Find where the given text appears and provide that cell's center as (X, Y) coordinate. 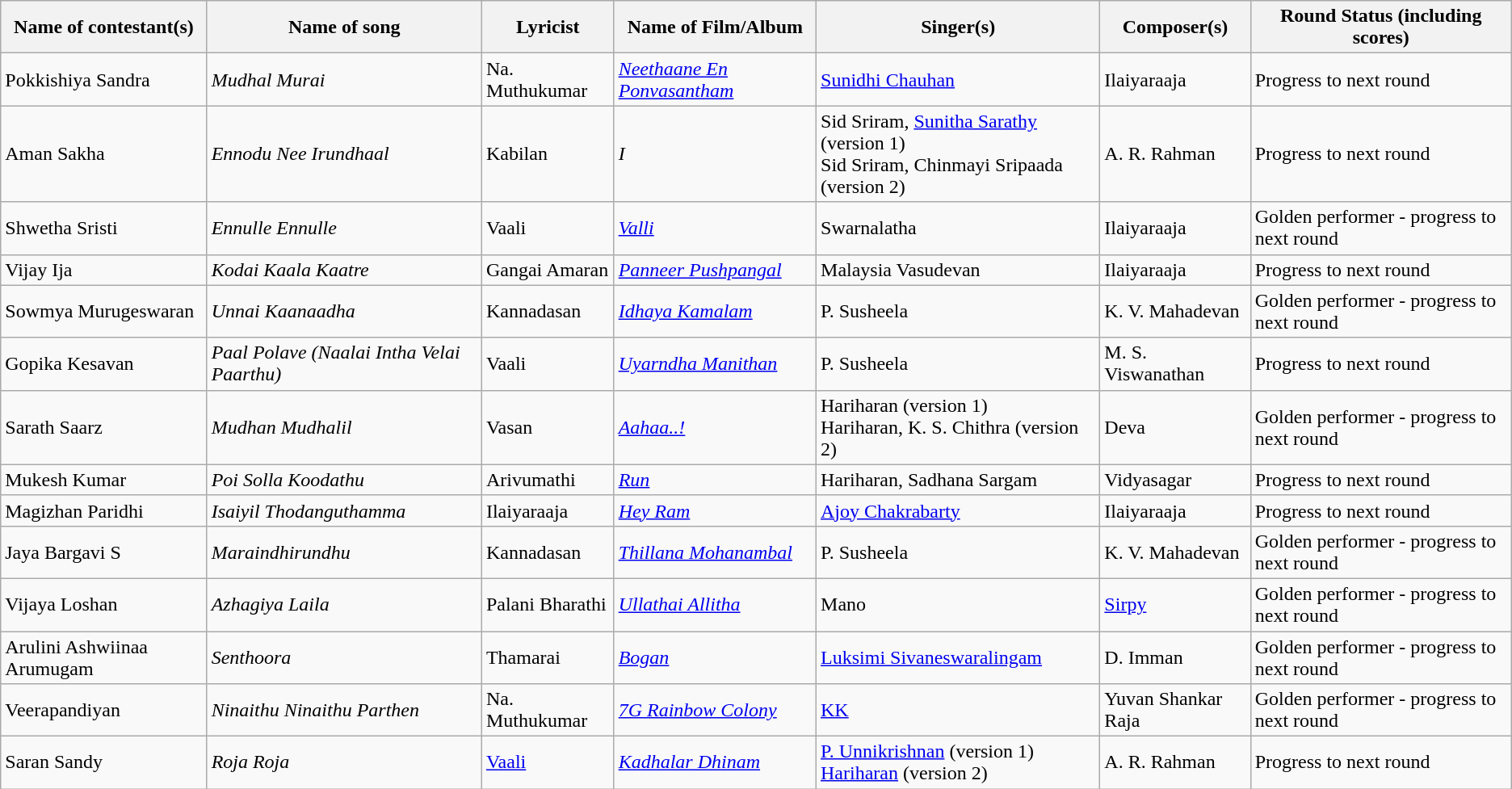
Aahaa..! (715, 427)
Senthoora (344, 657)
KK (958, 711)
Name of Film/Album (715, 27)
D. Imman (1175, 657)
Roja Roja (344, 762)
Singer(s) (958, 27)
Mano (958, 604)
Swarnalatha (958, 228)
Vijaya Loshan (103, 604)
Composer(s) (1175, 27)
Ninaithu Ninaithu Parthen (344, 711)
Poi Solla Koodathu (344, 480)
I (715, 153)
Palani Bharathi (548, 604)
Unnai Kaanaadha (344, 312)
Thillana Mohanambal (715, 552)
Round Status (including scores) (1381, 27)
Idhaya Kamalam (715, 312)
Uyarndha Manithan (715, 363)
Magizhan Paridhi (103, 510)
Yuvan Shankar Raja (1175, 711)
Jaya Bargavi S (103, 552)
Ennulle Ennulle (344, 228)
Vidyasagar (1175, 480)
Mudhan Mudhalil (344, 427)
Maraindhirundhu (344, 552)
Vasan (548, 427)
Sid Sriram, Sunitha Sarathy (version 1)Sid Sriram, Chinmayi Sripaada (version 2) (958, 153)
Veerapandiyan (103, 711)
Malaysia Vasudevan (958, 270)
Kodai Kaala Kaatre (344, 270)
Ullathai Allitha (715, 604)
Isaiyil Thodanguthamma (344, 510)
Hariharan, Sadhana Sargam (958, 480)
Shwetha Sristi (103, 228)
Luksimi Sivaneswaralingam (958, 657)
Pokkishiya Sandra (103, 79)
Bogan (715, 657)
Kabilan (548, 153)
Paal Polave (Naalai Intha Velai Paarthu) (344, 363)
Lyricist (548, 27)
Thamarai (548, 657)
Gopika Kesavan (103, 363)
Azhagiya Laila (344, 604)
Run (715, 480)
7G Rainbow Colony (715, 711)
Sarath Saarz (103, 427)
Gangai Amaran (548, 270)
Name of song (344, 27)
Deva (1175, 427)
Saran Sandy (103, 762)
Sirpy (1175, 604)
Ajoy Chakrabarty (958, 510)
Arulini Ashwiinaa Arumugam (103, 657)
Sunidhi Chauhan (958, 79)
Panneer Pushpangal (715, 270)
M. S. Viswanathan (1175, 363)
P. Unnikrishnan (version 1)Hariharan (version 2) (958, 762)
Hariharan (version 1)Hariharan, K. S. Chithra (version 2) (958, 427)
Name of contestant(s) (103, 27)
Aman Sakha (103, 153)
Arivumathi (548, 480)
Mukesh Kumar (103, 480)
Kadhalar Dhinam (715, 762)
Ennodu Nee Irundhaal (344, 153)
Valli (715, 228)
Sowmya Murugeswaran (103, 312)
Hey Ram (715, 510)
Neethaane En Ponvasantham (715, 79)
Vijay Ija (103, 270)
Mudhal Murai (344, 79)
